From the cell containing the given text, extract its center point as (x, y) coordinate. 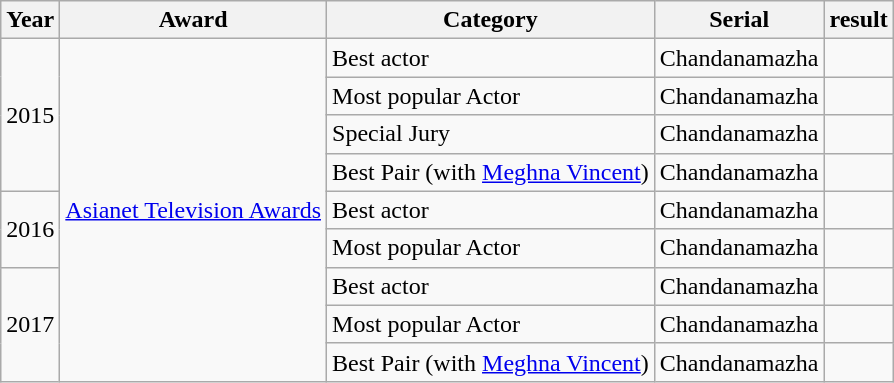
2016 (30, 229)
2015 (30, 115)
result (858, 20)
Asianet Television Awards (194, 210)
Award (194, 20)
Serial (739, 20)
Year (30, 20)
Category (491, 20)
2017 (30, 324)
Special Jury (491, 134)
